Locate the cell with the specified text and output its [x, y] center coordinate. 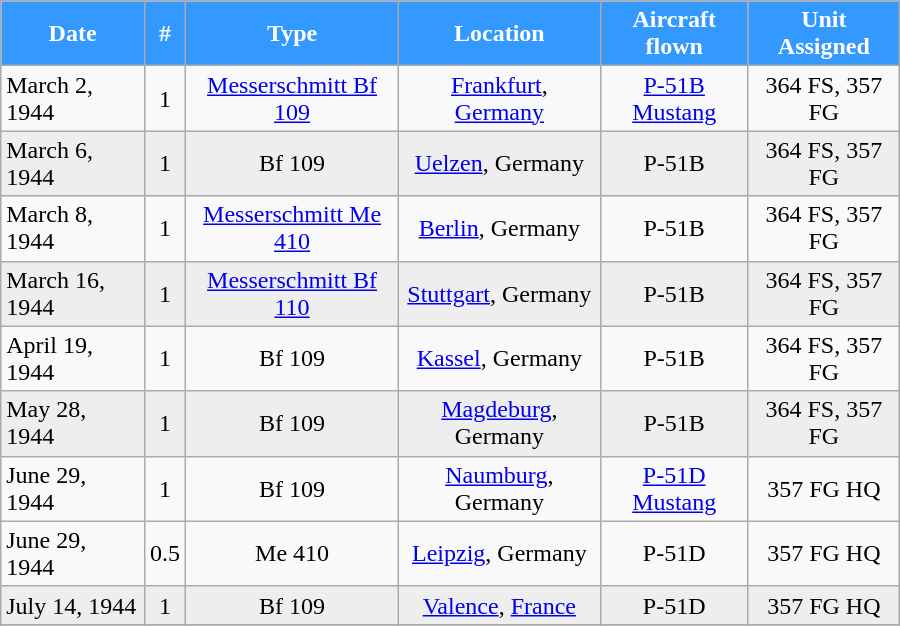
March 8, 1944 [73, 228]
Naumburg, Germany [500, 488]
Type [292, 34]
July 14, 1944 [73, 605]
Berlin, Germany [500, 228]
Messerschmitt Bf 109 [292, 98]
Stuttgart, Germany [500, 294]
P-51B Mustang [674, 98]
Kassel, Germany [500, 358]
March 2, 1944 [73, 98]
May 28, 1944 [73, 424]
# [164, 34]
Leipzig, Germany [500, 554]
Messerschmitt Bf 110 [292, 294]
Unit Assigned [824, 34]
March 16, 1944 [73, 294]
P-51D Mustang [674, 488]
Me 410 [292, 554]
Messerschmitt Me 410 [292, 228]
April 19, 1944 [73, 358]
Magdeburg, Germany [500, 424]
Valence, France [500, 605]
Aircraft flown [674, 34]
Location [500, 34]
0.5 [164, 554]
March 6, 1944 [73, 164]
Date [73, 34]
Frankfurt, Germany [500, 98]
Uelzen, Germany [500, 164]
